For the text-containing cell, return its midpoint in [x, y] coordinate format. 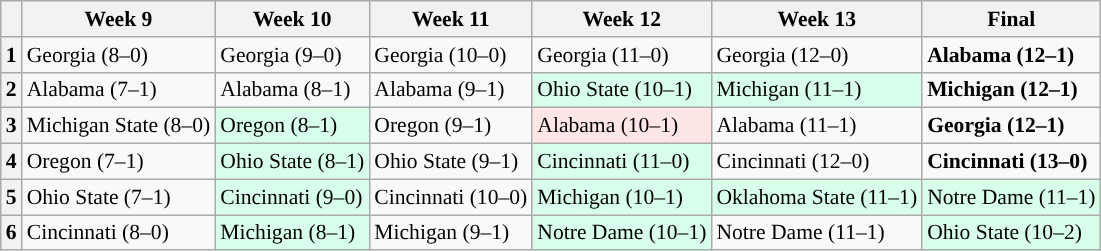
Cincinnati (8–0) [119, 233]
Georgia (11–0) [622, 55]
Alabama (11–1) [816, 126]
Week 10 [292, 19]
Ohio State (10–1) [622, 90]
Michigan (11–1) [816, 90]
2 [12, 90]
Oregon (8–1) [292, 126]
Alabama (8–1) [292, 90]
6 [12, 233]
3 [12, 126]
Michigan (10–1) [622, 197]
Michigan (12–1) [1011, 90]
Georgia (12–1) [1011, 126]
4 [12, 162]
Ohio State (9–1) [450, 162]
Alabama (9–1) [450, 90]
Week 13 [816, 19]
Georgia (12–0) [816, 55]
Week 11 [450, 19]
Cincinnati (10–0) [450, 197]
Cincinnati (12–0) [816, 162]
1 [12, 55]
Oregon (9–1) [450, 126]
Ohio State (10–2) [1011, 233]
Georgia (8–0) [119, 55]
Cincinnati (13–0) [1011, 162]
Cincinnati (11–0) [622, 162]
Michigan (8–1) [292, 233]
Oregon (7–1) [119, 162]
Alabama (10–1) [622, 126]
Notre Dame (10–1) [622, 233]
Final [1011, 19]
Ohio State (8–1) [292, 162]
Michigan (9–1) [450, 233]
Georgia (9–0) [292, 55]
Oklahoma State (11–1) [816, 197]
Week 12 [622, 19]
Alabama (7–1) [119, 90]
Cincinnati (9–0) [292, 197]
Ohio State (7–1) [119, 197]
5 [12, 197]
Alabama (12–1) [1011, 55]
Week 9 [119, 19]
Georgia (10–0) [450, 55]
Michigan State (8–0) [119, 126]
